Output the (X, Y) coordinate of the center of the cell containing the given text.  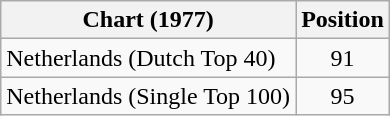
91 (343, 58)
Position (343, 20)
Chart (1977) (148, 20)
Netherlands (Dutch Top 40) (148, 58)
95 (343, 96)
Netherlands (Single Top 100) (148, 96)
